Scan for the cell matching the given text and deliver its [X, Y] coordinate at center. 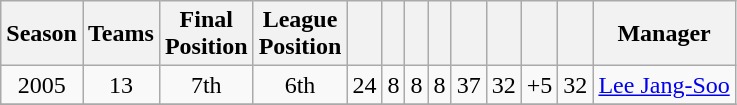
7th [206, 85]
13 [120, 85]
LeaguePosition [300, 34]
Manager [664, 34]
24 [364, 85]
6th [300, 85]
FinalPosition [206, 34]
2005 [42, 85]
Teams [120, 34]
+5 [540, 85]
Lee Jang-Soo [664, 85]
37 [468, 85]
Season [42, 34]
